Output the (x, y) coordinate of the center of the cell containing the given text.  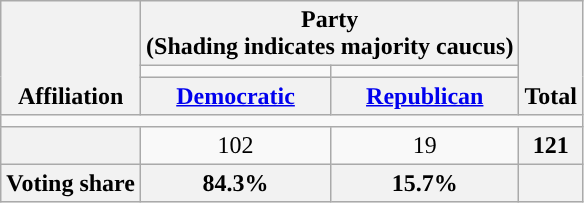
121 (551, 145)
Total (551, 58)
Voting share (71, 183)
102 (236, 145)
84.3% (236, 183)
Democratic (236, 96)
Republican (425, 96)
Affiliation (71, 58)
15.7% (425, 183)
19 (425, 145)
Party (Shading indicates majority caucus) (330, 34)
